Locate the cell with the specified text and output its (x, y) center coordinate. 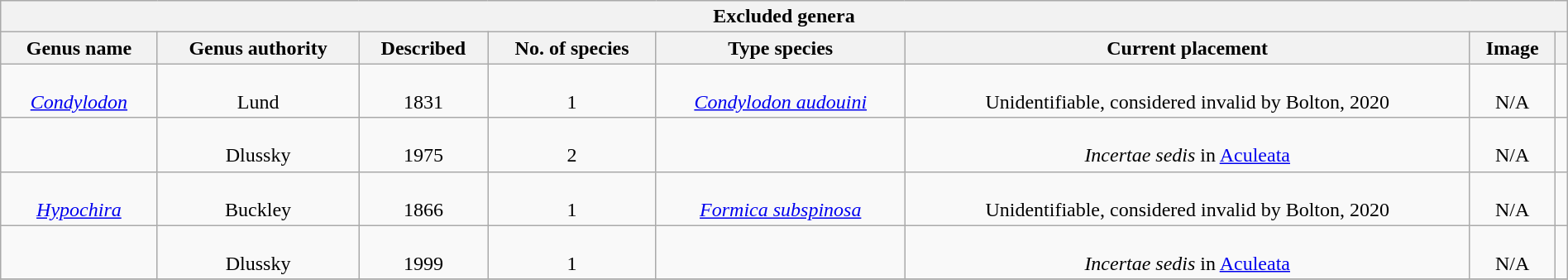
1975 (423, 144)
Type species (781, 48)
Image (1512, 48)
Lund (258, 91)
1831 (423, 91)
Formica subspinosa (781, 199)
Described (423, 48)
1999 (423, 252)
Current placement (1188, 48)
Genus authority (258, 48)
2 (572, 144)
Buckley (258, 199)
Excluded genera (784, 17)
Genus name (79, 48)
No. of species (572, 48)
Condylodon audouini (781, 91)
Hypochira (79, 199)
Condylodon (79, 91)
1866 (423, 199)
